Locate the cell with the specified text and output its (x, y) center coordinate. 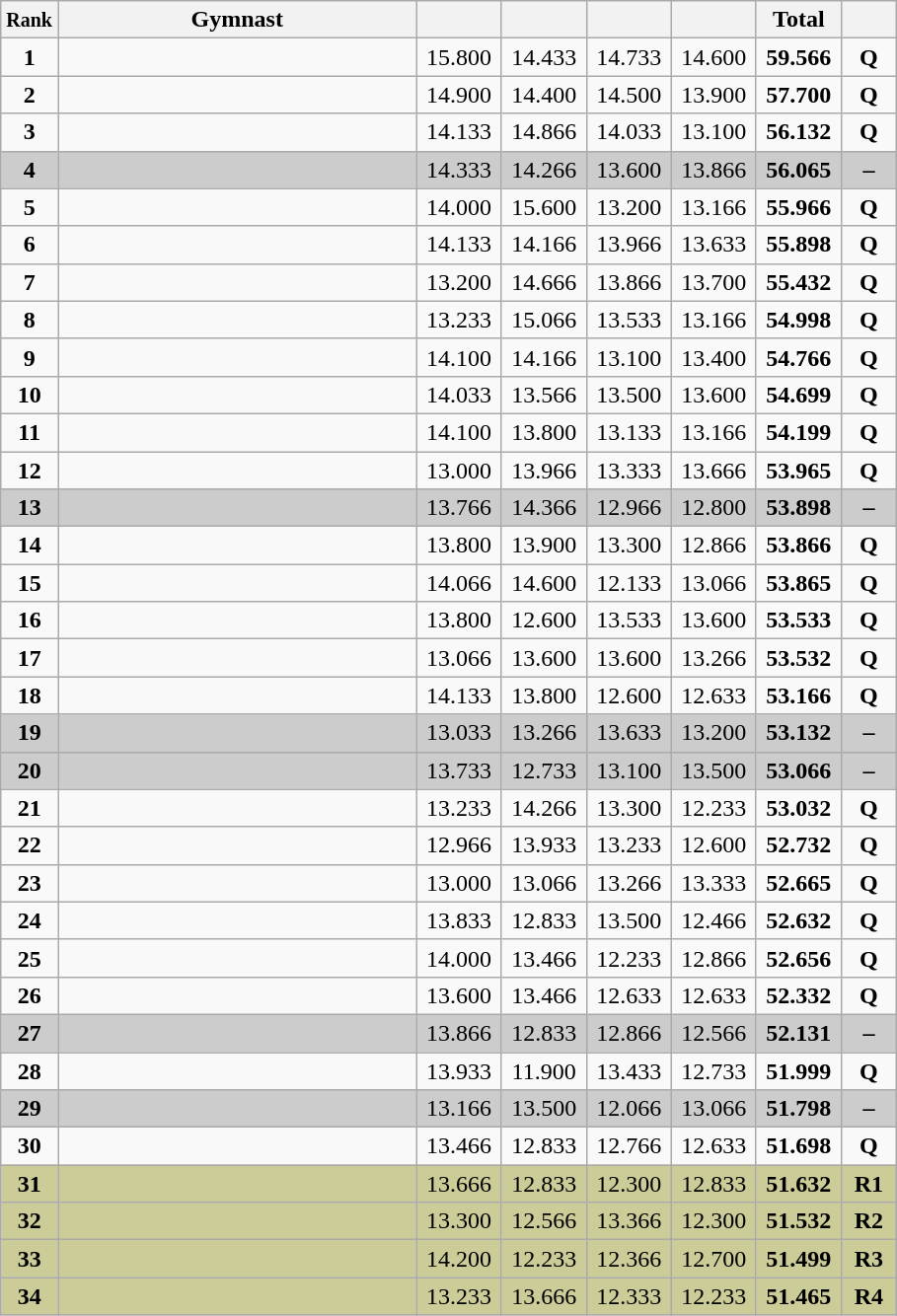
23 (30, 883)
31 (30, 1184)
Rank (30, 20)
13 (30, 508)
15.066 (544, 320)
R4 (868, 1296)
53.533 (798, 621)
33 (30, 1259)
51.532 (798, 1221)
20 (30, 770)
13.400 (713, 357)
25 (30, 958)
59.566 (798, 57)
2 (30, 95)
12.700 (713, 1259)
53.066 (798, 770)
8 (30, 320)
53.032 (798, 808)
22 (30, 845)
R3 (868, 1259)
52.732 (798, 845)
13.733 (459, 770)
51.698 (798, 1146)
57.700 (798, 95)
12.800 (713, 508)
52.131 (798, 1033)
14 (30, 546)
14.666 (544, 282)
14.866 (544, 132)
32 (30, 1221)
56.132 (798, 132)
14.400 (544, 95)
54.699 (798, 395)
13.833 (459, 920)
51.499 (798, 1259)
12.333 (629, 1296)
51.465 (798, 1296)
55.898 (798, 245)
56.065 (798, 170)
53.898 (798, 508)
14.200 (459, 1259)
16 (30, 621)
34 (30, 1296)
52.632 (798, 920)
13.366 (629, 1221)
12.066 (629, 1109)
13.033 (459, 733)
53.866 (798, 546)
30 (30, 1146)
24 (30, 920)
12.466 (713, 920)
Total (798, 20)
5 (30, 207)
14.900 (459, 95)
54.766 (798, 357)
54.998 (798, 320)
15.800 (459, 57)
13.566 (544, 395)
29 (30, 1109)
28 (30, 1070)
53.865 (798, 583)
53.965 (798, 471)
3 (30, 132)
51.999 (798, 1070)
26 (30, 995)
53.532 (798, 658)
4 (30, 170)
14.733 (629, 57)
14.433 (544, 57)
13.766 (459, 508)
21 (30, 808)
13.700 (713, 282)
51.632 (798, 1184)
53.132 (798, 733)
52.656 (798, 958)
6 (30, 245)
15.600 (544, 207)
14.066 (459, 583)
12 (30, 471)
12.766 (629, 1146)
13.433 (629, 1070)
13.133 (629, 432)
1 (30, 57)
54.199 (798, 432)
12.366 (629, 1259)
53.166 (798, 695)
14.500 (629, 95)
9 (30, 357)
52.332 (798, 995)
14.333 (459, 170)
Gymnast (237, 20)
52.665 (798, 883)
12.133 (629, 583)
7 (30, 282)
11 (30, 432)
11.900 (544, 1070)
55.432 (798, 282)
18 (30, 695)
14.366 (544, 508)
51.798 (798, 1109)
27 (30, 1033)
R1 (868, 1184)
10 (30, 395)
17 (30, 658)
15 (30, 583)
R2 (868, 1221)
19 (30, 733)
55.966 (798, 207)
